Search for the cell housing the specified text and yield its [x, y] center coordinate. 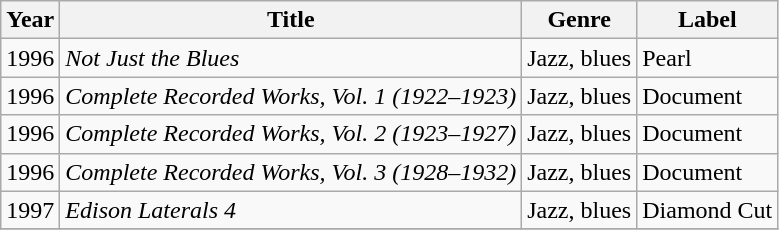
Year [30, 20]
Title [291, 20]
Genre [580, 20]
Edison Laterals 4 [291, 210]
1997 [30, 210]
Complete Recorded Works, Vol. 2 (1923–1927) [291, 134]
Complete Recorded Works, Vol. 1 (1922–1923) [291, 96]
Pearl [708, 58]
Complete Recorded Works, Vol. 3 (1928–1932) [291, 172]
Diamond Cut [708, 210]
Not Just the Blues [291, 58]
Label [708, 20]
